Output the (x, y) coordinate of the center of the cell containing the given text.  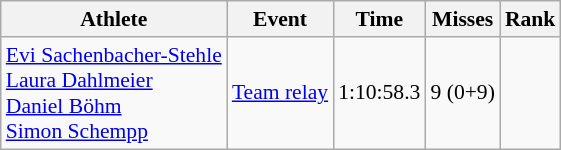
1:10:58.3 (379, 93)
Rank (530, 19)
Team relay (280, 93)
Event (280, 19)
Athlete (114, 19)
9 (0+9) (462, 93)
Evi Sachenbacher-StehleLaura DahlmeierDaniel BöhmSimon Schempp (114, 93)
Misses (462, 19)
Time (379, 19)
